Determine the (x, y) coordinate at the center of the cell enclosing the given text.  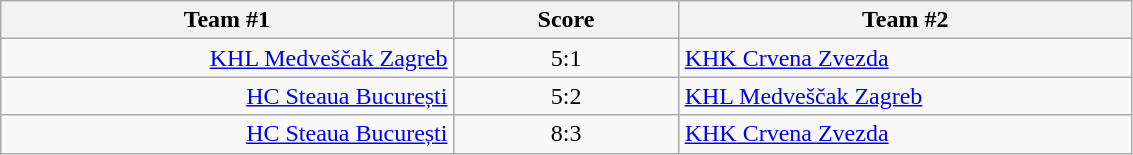
8:3 (566, 134)
5:1 (566, 58)
Team #1 (227, 20)
Score (566, 20)
Team #2 (905, 20)
5:2 (566, 96)
